Detect which cell encompasses the target text, then output its (X, Y) center coordinate. 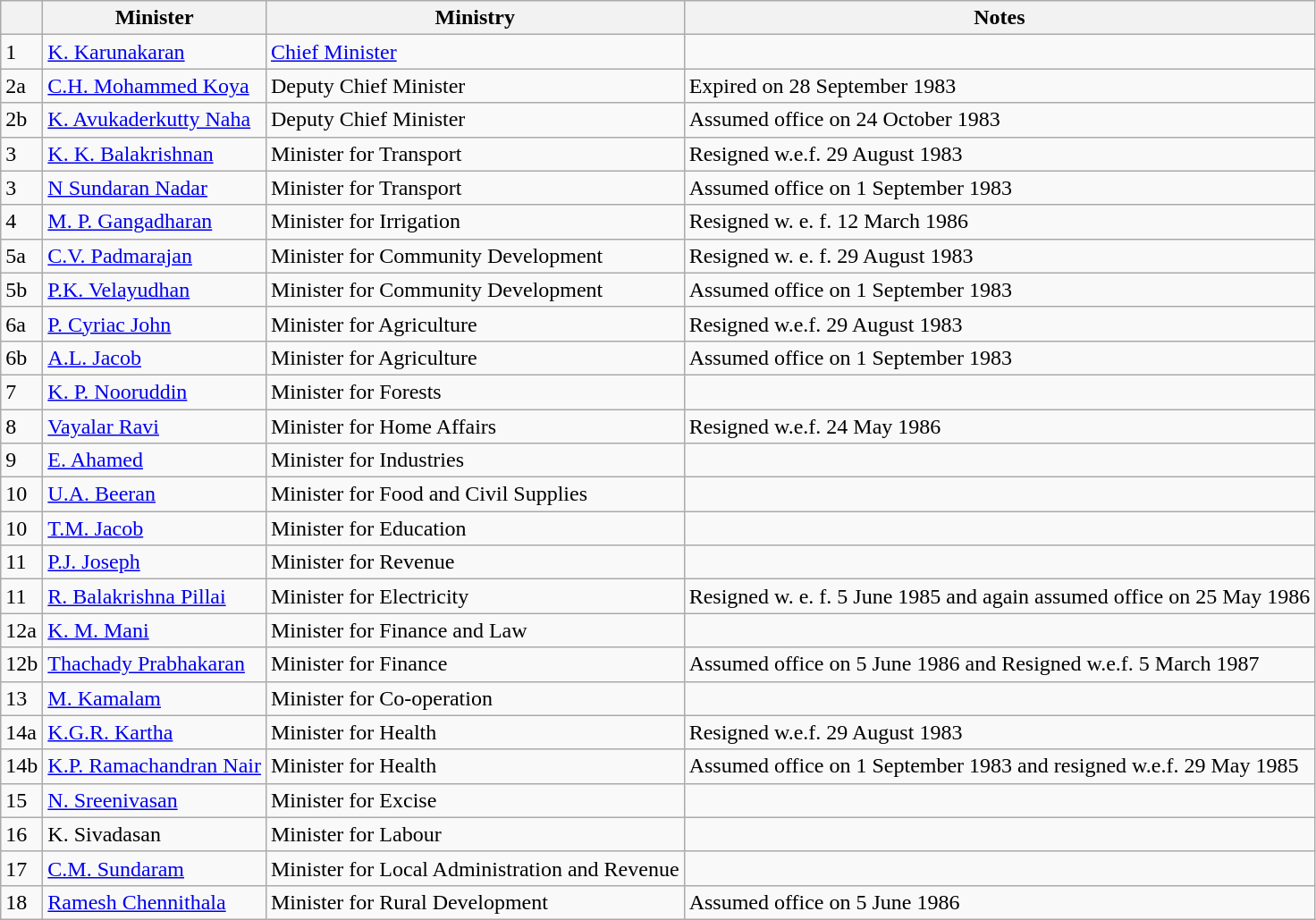
Ministry (475, 18)
8 (21, 426)
Resigned w. e. f. 5 June 1985 and again assumed office on 25 May 1986 (1000, 596)
Resigned w. e. f. 29 August 1983 (1000, 256)
5b (21, 290)
Minister for Local Administration and Revenue (475, 868)
K. Karunakaran (155, 52)
Assumed office on 1 September 1983 and resigned w.e.f. 29 May 1985 (1000, 766)
K. Sivadasan (155, 834)
Expired on 28 September 1983 (1000, 86)
Ramesh Chennithala (155, 902)
12b (21, 664)
14a (21, 732)
P.J. Joseph (155, 562)
Assumed office on 5 June 1986 and Resigned w.e.f. 5 March 1987 (1000, 664)
K.G.R. Kartha (155, 732)
18 (21, 902)
Minister for Irrigation (475, 222)
N Sundaran Nadar (155, 188)
K. P. Nooruddin (155, 392)
4 (21, 222)
Vayalar Ravi (155, 426)
P.K. Velayudhan (155, 290)
2a (21, 86)
6a (21, 324)
K. Avukaderkutty Naha (155, 120)
2b (21, 120)
T.M. Jacob (155, 528)
C.M. Sundaram (155, 868)
A.L. Jacob (155, 358)
Assumed office on 5 June 1986 (1000, 902)
12a (21, 630)
Resigned w. e. f. 12 March 1986 (1000, 222)
Minister for Excise (475, 800)
E. Ahamed (155, 460)
15 (21, 800)
7 (21, 392)
Minister (155, 18)
K. M. Mani (155, 630)
Minister for Finance and Law (475, 630)
Minister for Electricity (475, 596)
K. K. Balakrishnan (155, 154)
K.P. Ramachandran Nair (155, 766)
Notes (1000, 18)
R. Balakrishna Pillai (155, 596)
Minister for Revenue (475, 562)
17 (21, 868)
5a (21, 256)
Minister for Co-operation (475, 698)
Minister for Education (475, 528)
C.H. Mohammed Koya (155, 86)
Minister for Industries (475, 460)
1 (21, 52)
Minister for Forests (475, 392)
16 (21, 834)
C.V. Padmarajan (155, 256)
Minister for Food and Civil Supplies (475, 494)
Chief Minister (475, 52)
Minister for Labour (475, 834)
M. P. Gangadharan (155, 222)
Resigned w.e.f. 24 May 1986 (1000, 426)
Minister for Rural Development (475, 902)
Assumed office on 24 October 1983 (1000, 120)
U.A. Beeran (155, 494)
Minister for Finance (475, 664)
6b (21, 358)
13 (21, 698)
P. Cyriac John (155, 324)
Thachady Prabhakaran (155, 664)
14b (21, 766)
N. Sreenivasan (155, 800)
Minister for Home Affairs (475, 426)
9 (21, 460)
M. Kamalam (155, 698)
